From the cell containing the given text, extract its center point as (x, y) coordinate. 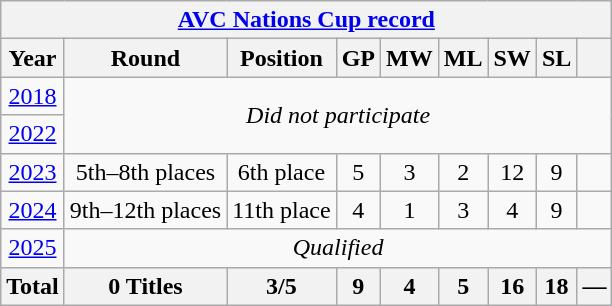
ML (463, 58)
1 (410, 210)
9th–12th places (145, 210)
2 (463, 172)
2022 (33, 134)
MW (410, 58)
5th–8th places (145, 172)
SW (512, 58)
Position (282, 58)
18 (556, 286)
GP (358, 58)
2024 (33, 210)
Qualified (338, 248)
6th place (282, 172)
Year (33, 58)
16 (512, 286)
2018 (33, 96)
Total (33, 286)
0 Titles (145, 286)
Did not participate (338, 115)
11th place (282, 210)
12 (512, 172)
AVC Nations Cup record (306, 20)
2025 (33, 248)
— (594, 286)
SL (556, 58)
2023 (33, 172)
3/5 (282, 286)
Round (145, 58)
